Pinpoint the cell where the given text exists, returning its [X, Y] midpoint coordinate. 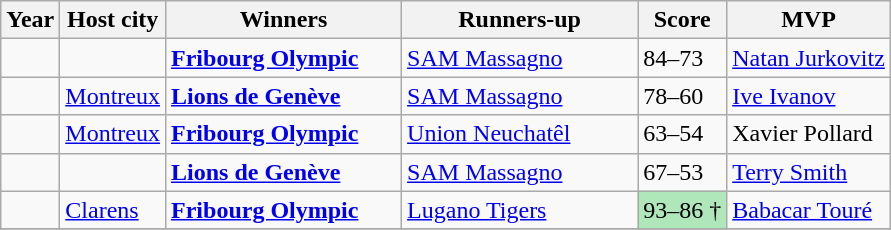
Winners [284, 20]
78–60 [682, 96]
Year [30, 20]
93–86 † [682, 210]
Babacar Touré [809, 210]
Natan Jurkovitz [809, 58]
67–53 [682, 172]
Xavier Pollard [809, 134]
Terry Smith [809, 172]
Union Neuchatêl [520, 134]
Ive Ivanov [809, 96]
Runners-up [520, 20]
Host city [113, 20]
Clarens [113, 210]
MVP [809, 20]
63–54 [682, 134]
Score [682, 20]
84–73 [682, 58]
Lugano Tigers [520, 210]
